Identify which cell holds the provided text, then report its [x, y] central coordinate. 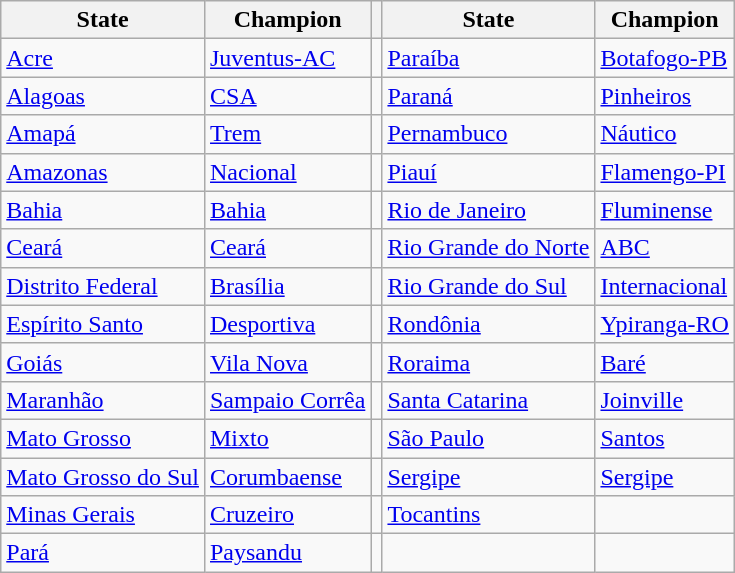
Paraná [488, 96]
Flamengo-PI [665, 172]
CSA [287, 96]
Mato Grosso [103, 438]
Vila Nova [287, 362]
ABC [665, 248]
Baré [665, 362]
Paysandu [287, 553]
Piauí [488, 172]
Amapá [103, 134]
Nacional [287, 172]
Amazonas [103, 172]
Botafogo-PB [665, 58]
Internacional [665, 286]
Santos [665, 438]
Maranhão [103, 400]
Roraima [488, 362]
Minas Gerais [103, 515]
Mixto [287, 438]
Corumbaense [287, 477]
Pinheiros [665, 96]
Paraíba [488, 58]
Joinville [665, 400]
Tocantins [488, 515]
Náutico [665, 134]
Rio de Janeiro [488, 210]
São Paulo [488, 438]
Pará [103, 553]
Rio Grande do Sul [488, 286]
Alagoas [103, 96]
Trem [287, 134]
Sampaio Corrêa [287, 400]
Santa Catarina [488, 400]
Brasília [287, 286]
Distrito Federal [103, 286]
Fluminense [665, 210]
Desportiva [287, 324]
Mato Grosso do Sul [103, 477]
Rondônia [488, 324]
Espírito Santo [103, 324]
Goiás [103, 362]
Rio Grande do Norte [488, 248]
Ypiranga-RO [665, 324]
Acre [103, 58]
Cruzeiro [287, 515]
Pernambuco [488, 134]
Juventus-AC [287, 58]
